Return (x, y) of the center of cell containing provided text 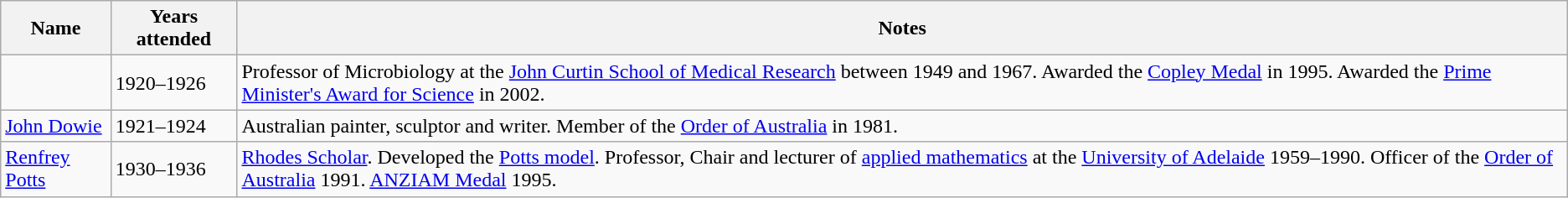
1921–1924 (174, 126)
Years attended (174, 29)
John Dowie (55, 126)
1920–1926 (174, 82)
Australian painter, sculptor and writer. Member of the Order of Australia in 1981. (902, 126)
Notes (902, 29)
Renfrey Potts (55, 169)
Name (55, 29)
1930–1936 (174, 169)
